Output the [X, Y] coordinate of the center of the cell containing the given text.  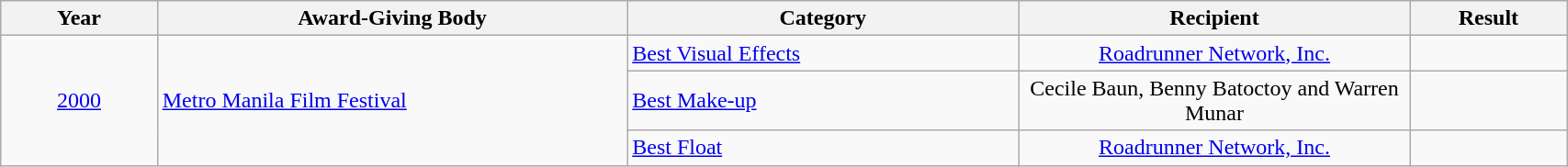
Award-Giving Body [391, 18]
2000 [79, 101]
Category [823, 18]
Metro Manila Film Festival [391, 101]
Best Visual Effects [823, 53]
Best Float [823, 148]
Best Make-up [823, 101]
Recipient [1214, 18]
Year [79, 18]
Result [1488, 18]
Cecile Baun, Benny Batoctoy and Warren Munar [1214, 101]
